Locate the cell with the specified text and output its [x, y] center coordinate. 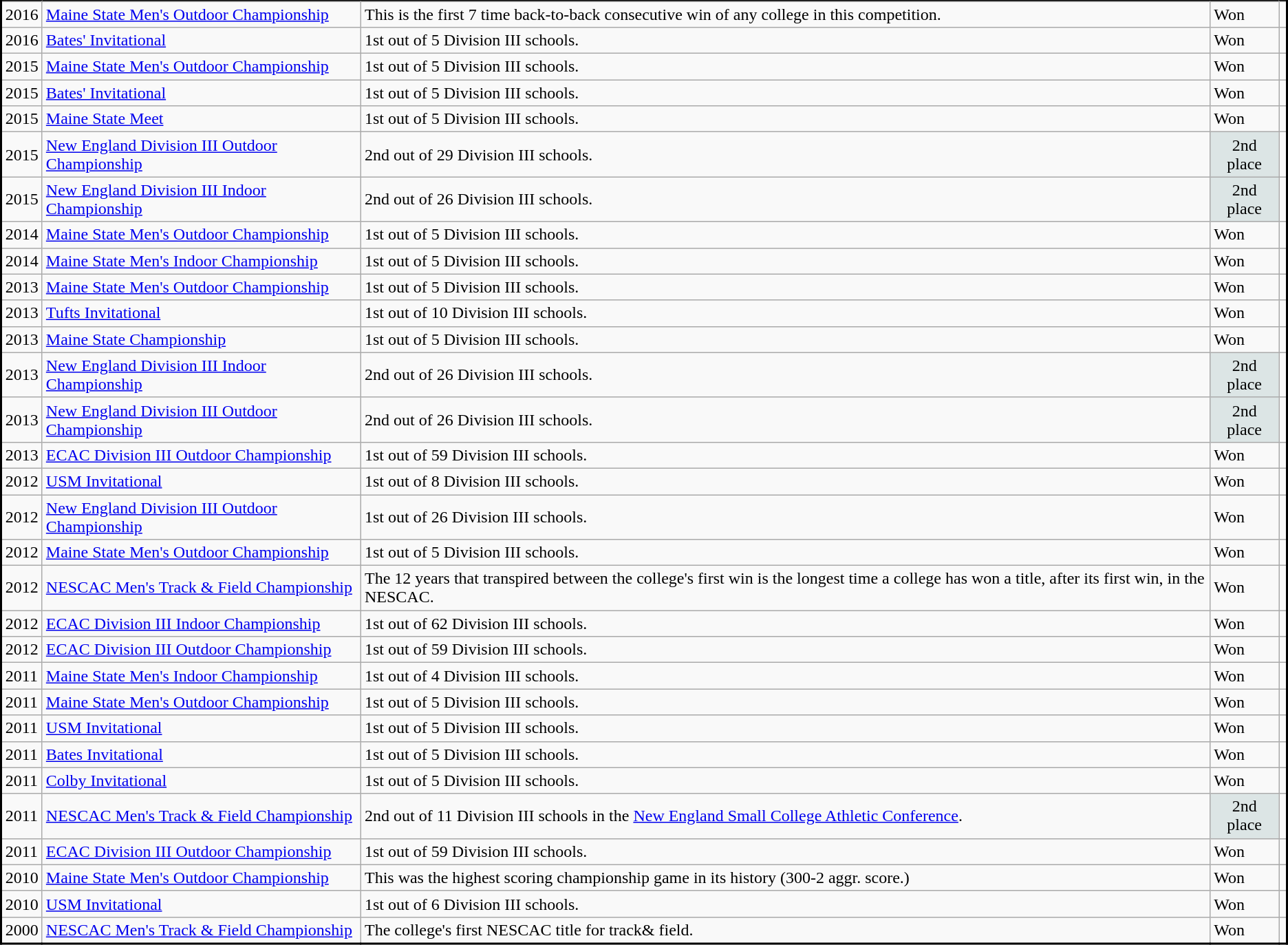
1st out of 26 Division III schools. [785, 516]
The 12 years that transpired between the college's first win is the longest time a college has won a title, after its first win, in the NESCAC. [785, 588]
ECAC Division III Indoor Championship [201, 624]
Bates Invitational [201, 754]
2nd out of 11 Division III schools in the New England Small College Athletic Conference. [785, 816]
Maine State Meet [201, 119]
2000 [22, 931]
2nd out of 29 Division III schools. [785, 154]
1st out of 8 Division III schools. [785, 481]
1st out of 62 Division III schools. [785, 624]
Colby Invitational [201, 781]
1st out of 10 Division III schools. [785, 313]
1st out of 6 Division III schools. [785, 904]
Maine State Championship [201, 339]
Tufts Invitational [201, 313]
1st out of 4 Division III schools. [785, 676]
The college's first NESCAC title for track& field. [785, 931]
This was the highest scoring championship game in its history (300-2 aggr. score.) [785, 878]
This is the first 7 time back-to-back consecutive win of any college in this competition. [785, 14]
